Provide the [x, y] coordinate of the cell's center where the given text is located.  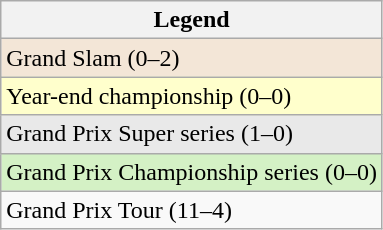
Grand Prix Super series (1–0) [192, 134]
Legend [192, 20]
Grand Slam (0–2) [192, 58]
Year-end championship (0–0) [192, 96]
Grand Prix Tour (11–4) [192, 210]
Grand Prix Championship series (0–0) [192, 172]
